Determine the [x, y] coordinate at the center of the cell enclosing the given text.  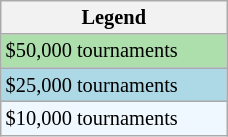
$25,000 tournaments [114, 85]
$50,000 tournaments [114, 51]
$10,000 tournaments [114, 118]
Legend [114, 17]
